For the text-containing cell, return its midpoint in [x, y] coordinate format. 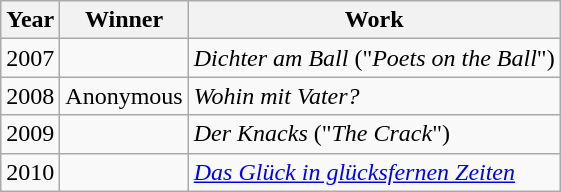
2007 [30, 58]
2009 [30, 134]
Work [374, 20]
Das Glück in glücksfernen Zeiten [374, 172]
2008 [30, 96]
Year [30, 20]
Dichter am Ball ("Poets on the Ball") [374, 58]
2010 [30, 172]
Anonymous [124, 96]
Winner [124, 20]
Wohin mit Vater? [374, 96]
Der Knacks ("The Crack") [374, 134]
